Return [X, Y] of the center of cell containing provided text 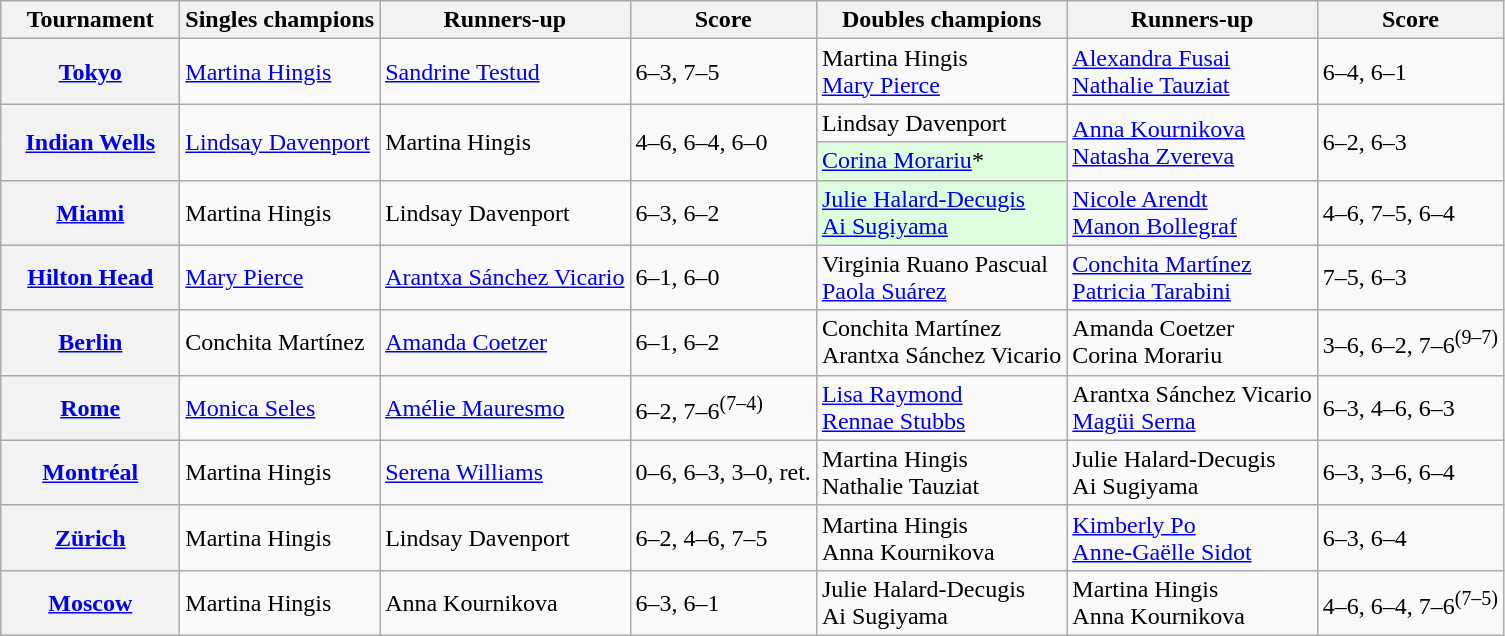
6–3, 6–1 [723, 602]
6–1, 6–0 [723, 278]
Conchita Martínez [280, 342]
6–3, 4–6, 6–3 [1410, 408]
Montréal [90, 472]
Tokyo [90, 72]
Moscow [90, 602]
Lisa Raymond Rennae Stubbs [941, 408]
Sandrine Testud [505, 72]
Corina Morariu* [941, 161]
Conchita Martínez Patricia Tarabini [1192, 278]
Amanda Coetzer [505, 342]
Anna Kournikova Natasha Zvereva [1192, 142]
Alexandra Fusai Nathalie Tauziat [1192, 72]
Amanda Coetzer Corina Morariu [1192, 342]
6–1, 6–2 [723, 342]
6–4, 6–1 [1410, 72]
Miami [90, 212]
3–6, 6–2, 7–6(9–7) [1410, 342]
4–6, 7–5, 6–4 [1410, 212]
Arantxa Sánchez Vicario Magüi Serna [1192, 408]
Monica Seles [280, 408]
0–6, 6–3, 3–0, ret. [723, 472]
Mary Pierce [280, 278]
Arantxa Sánchez Vicario [505, 278]
Zürich [90, 538]
Berlin [90, 342]
Serena Williams [505, 472]
6–2, 7–6(7–4) [723, 408]
6–2, 6–3 [1410, 142]
Kimberly Po Anne-Gaëlle Sidot [1192, 538]
7–5, 6–3 [1410, 278]
Tournament [90, 20]
4–6, 6–4, 6–0 [723, 142]
Singles champions [280, 20]
Rome [90, 408]
4–6, 6–4, 7–6(7–5) [1410, 602]
Hilton Head [90, 278]
Doubles champions [941, 20]
Conchita Martínez Arantxa Sánchez Vicario [941, 342]
Anna Kournikova [505, 602]
Martina Hingis Mary Pierce [941, 72]
Indian Wells [90, 142]
6–3, 3–6, 6–4 [1410, 472]
Virginia Ruano Pascual Paola Suárez [941, 278]
6–2, 4–6, 7–5 [723, 538]
Amélie Mauresmo [505, 408]
Martina Hingis Nathalie Tauziat [941, 472]
6–3, 6–4 [1410, 538]
6–3, 7–5 [723, 72]
6–3, 6–2 [723, 212]
Nicole Arendt Manon Bollegraf [1192, 212]
